Detect which cell encompasses the target text, then output its [X, Y] center coordinate. 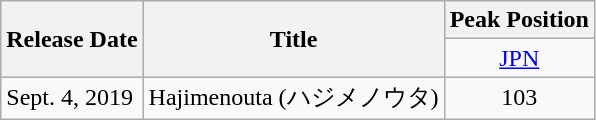
Release Date [72, 39]
Peak Position [519, 20]
Hajimenouta (ハジメノウタ) [294, 98]
103 [519, 98]
Sept. 4, 2019 [72, 98]
Title [294, 39]
JPN [519, 58]
